For the text-containing cell, return its midpoint in [X, Y] coordinate format. 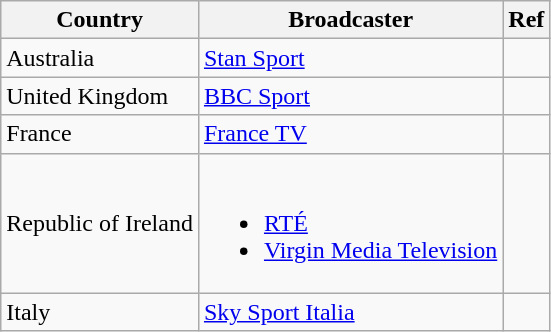
Broadcaster [350, 20]
Country [100, 20]
France TV [350, 134]
United Kingdom [100, 96]
Sky Sport Italia [350, 312]
Stan Sport [350, 58]
BBC Sport [350, 96]
Republic of Ireland [100, 223]
Ref [526, 20]
Australia [100, 58]
RTÉVirgin Media Television [350, 223]
France [100, 134]
Italy [100, 312]
